Return the [X, Y] coordinate for the center point of the cell that contains the specified text.  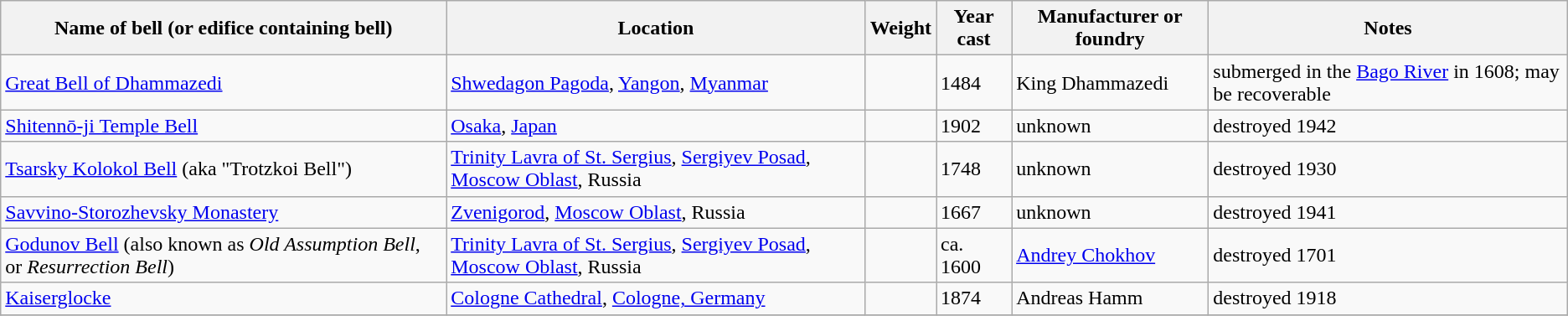
Andreas Hamm [1111, 298]
destroyed 1930 [1388, 169]
Kaiserglocke [224, 298]
destroyed 1942 [1388, 126]
Godunov Bell (also known as Old Assumption Bell, or Resurrection Bell) [224, 255]
1902 [974, 126]
1748 [974, 169]
Shwedagon Pagoda, Yangon, Myanmar [656, 82]
Zvenigorod, Moscow Oblast, Russia [656, 212]
King Dhammazedi [1111, 82]
Great Bell of Dhammazedi [224, 82]
Andrey Chokhov [1111, 255]
Savvino-Storozhevsky Monastery [224, 212]
destroyed 1941 [1388, 212]
1667 [974, 212]
Name of bell (or edifice containing bell) [224, 28]
Location [656, 28]
Year cast [974, 28]
Notes [1388, 28]
1874 [974, 298]
Osaka, Japan [656, 126]
1484 [974, 82]
destroyed 1918 [1388, 298]
Cologne Cathedral, Cologne, Germany [656, 298]
ca. 1600 [974, 255]
Manufacturer or foundry [1111, 28]
destroyed 1701 [1388, 255]
Tsarsky Kolokol Bell (aka "Trotzkoi Bell") [224, 169]
Weight [900, 28]
Shitennō-ji Temple Bell [224, 126]
submerged in the Bago River in 1608; may be recoverable [1388, 82]
